Locate the cell with the specified text and output its (X, Y) center coordinate. 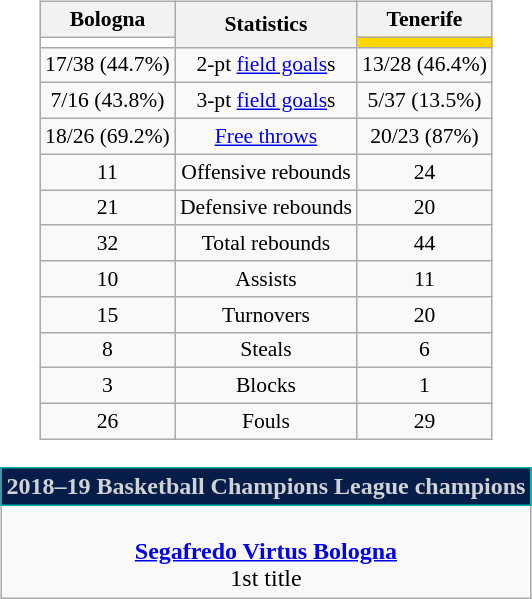
Segafredo Virtus Bologna1st title (266, 551)
Blocks (266, 386)
8 (108, 350)
Offensive rebounds (266, 172)
17/38 (44.7%) (108, 65)
Steals (266, 350)
20/23 (87%) (424, 136)
3 (108, 386)
Total rebounds (266, 243)
26 (108, 421)
Assists (266, 279)
7/16 (43.8%) (108, 101)
10 (108, 279)
44 (424, 243)
24 (424, 172)
18/26 (69.2%) (108, 136)
2-pt field goalss (266, 65)
Bologna (108, 19)
Statistics (266, 24)
13/28 (46.4%) (424, 65)
Free throws (266, 136)
3-pt field goalss (266, 101)
29 (424, 421)
5/37 (13.5%) (424, 101)
Defensive rebounds (266, 208)
6 (424, 350)
1 (424, 386)
21 (108, 208)
15 (108, 314)
Fouls (266, 421)
Tenerife (424, 19)
32 (108, 243)
2018–19 Basketball Champions League champions (266, 486)
Turnovers (266, 314)
